Return (X, Y) of the center of cell containing provided text 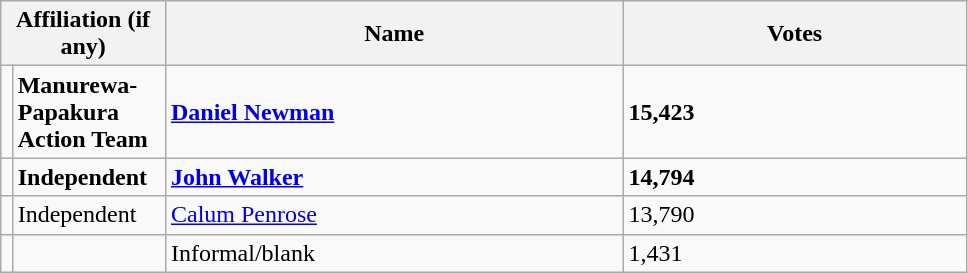
Name (394, 34)
14,794 (794, 177)
Affiliation (if any) (84, 34)
Manurewa-Papakura Action Team (88, 112)
1,431 (794, 253)
Votes (794, 34)
Daniel Newman (394, 112)
John Walker (394, 177)
Calum Penrose (394, 215)
Informal/blank (394, 253)
13,790 (794, 215)
15,423 (794, 112)
